Provide the [x, y] coordinate of the cell's center where the given text is located.  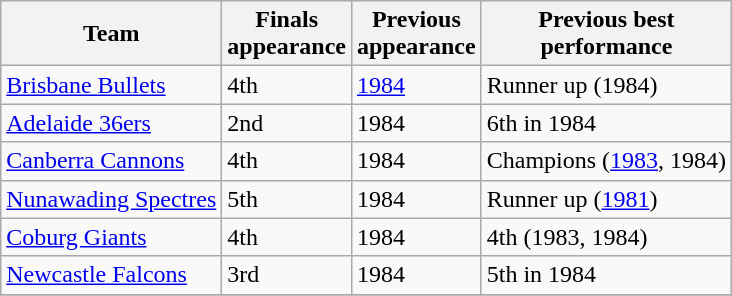
5th in 1984 [606, 275]
Team [112, 34]
Adelaide 36ers [112, 123]
Coburg Giants [112, 237]
Brisbane Bullets [112, 85]
Runner up (1984) [606, 85]
Champions (1983, 1984) [606, 161]
6th in 1984 [606, 123]
Finalsappearance [287, 34]
2nd [287, 123]
Canberra Cannons [112, 161]
Previous bestperformance [606, 34]
5th [287, 199]
3rd [287, 275]
Previousappearance [416, 34]
Nunawading Spectres [112, 199]
4th (1983, 1984) [606, 237]
Runner up (1981) [606, 199]
Newcastle Falcons [112, 275]
